Identify which cell holds the provided text, then report its [x, y] central coordinate. 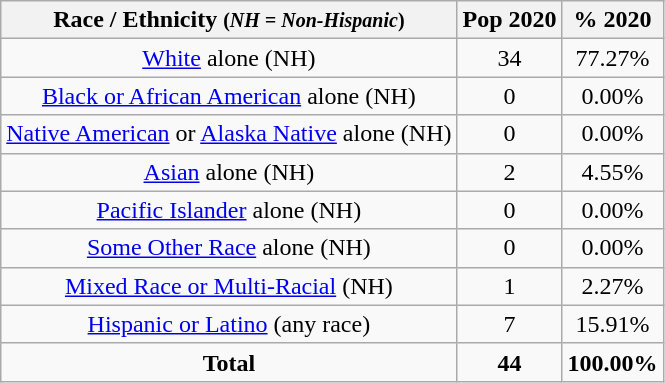
Some Other Race alone (NH) [229, 248]
2 [510, 172]
Pop 2020 [510, 20]
Hispanic or Latino (any race) [229, 324]
Black or African American alone (NH) [229, 96]
77.27% [612, 58]
15.91% [612, 324]
Native American or Alaska Native alone (NH) [229, 134]
2.27% [612, 286]
7 [510, 324]
44 [510, 362]
% 2020 [612, 20]
34 [510, 58]
1 [510, 286]
Asian alone (NH) [229, 172]
Mixed Race or Multi-Racial (NH) [229, 286]
Total [229, 362]
100.00% [612, 362]
4.55% [612, 172]
Pacific Islander alone (NH) [229, 210]
Race / Ethnicity (NH = Non-Hispanic) [229, 20]
White alone (NH) [229, 58]
